Output the [X, Y] coordinate of the center of the cell containing the given text.  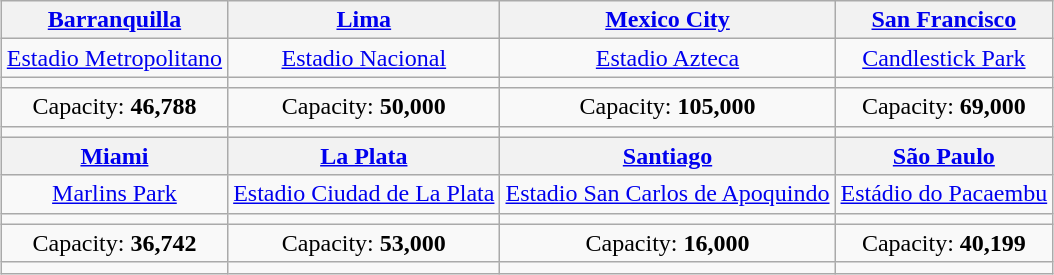
Capacity: 46,788 [114, 107]
Barranquilla [114, 20]
Capacity: 53,000 [364, 243]
Estadio Metropolitano [114, 58]
Capacity: 16,000 [668, 243]
Candlestick Park [944, 58]
Capacity: 50,000 [364, 107]
La Plata [364, 156]
Capacity: 105,000 [668, 107]
Capacity: 40,199 [944, 243]
Capacity: 36,742 [114, 243]
Estadio Nacional [364, 58]
São Paulo [944, 156]
Marlins Park [114, 194]
Capacity: 69,000 [944, 107]
Estádio do Pacaembu [944, 194]
Miami [114, 156]
Estadio San Carlos de Apoquindo [668, 194]
Lima [364, 20]
San Francisco [944, 20]
Estadio Azteca [668, 58]
Santiago [668, 156]
Estadio Ciudad de La Plata [364, 194]
Mexico City [668, 20]
